Determine the [x, y] coordinate at the center of the cell enclosing the given text.  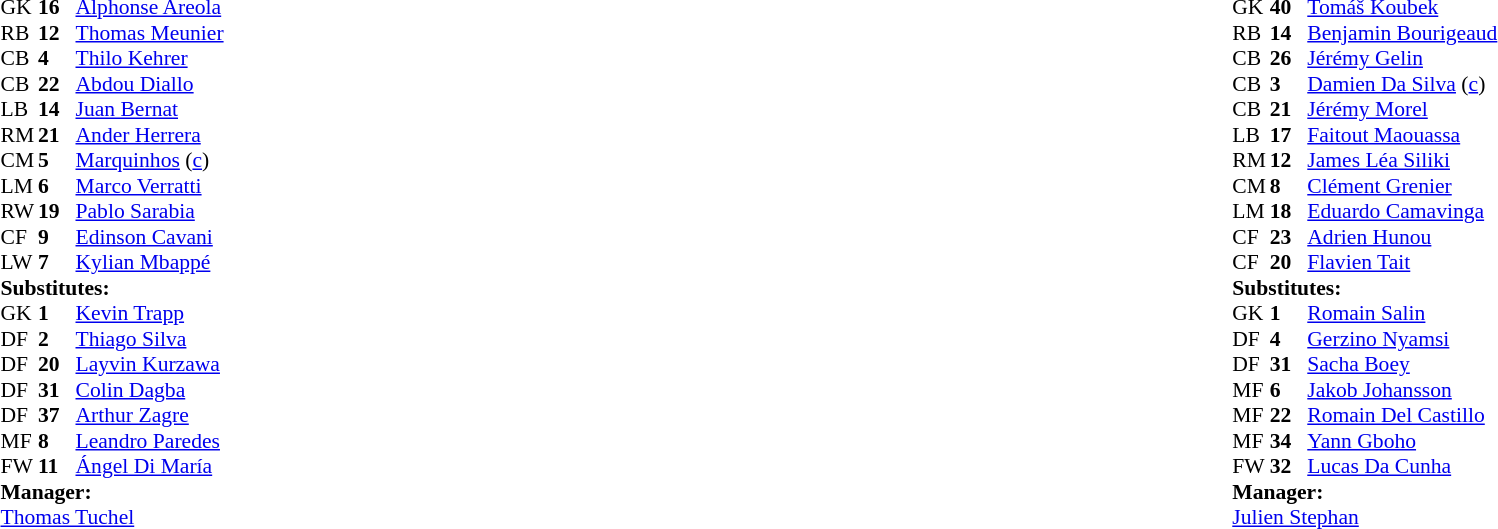
Jérémy Morel [1402, 109]
Leandro Paredes [150, 441]
Marquinhos (c) [150, 161]
37 [57, 415]
LW [19, 263]
RW [19, 211]
Kylian Mbappé [150, 263]
Sacha Boey [1402, 365]
Kevin Trapp [150, 313]
Arthur Zagre [150, 415]
Romain Del Castillo [1402, 415]
Lucas Da Cunha [1402, 467]
Adrien Hunou [1402, 237]
James Léa Siliki [1402, 161]
Thomas Meunier [150, 33]
23 [1289, 237]
Pablo Sarabia [150, 211]
Damien Da Silva (c) [1402, 84]
Thiago Silva [150, 339]
2 [57, 339]
Juan Bernat [150, 109]
Ander Herrera [150, 135]
Marco Verratti [150, 186]
Abdou Diallo [150, 84]
Colin Dagba [150, 390]
Flavien Tait [1402, 263]
19 [57, 211]
Jakob Johansson [1402, 390]
5 [57, 161]
7 [57, 263]
18 [1289, 211]
Romain Salin [1402, 313]
17 [1289, 135]
3 [1289, 84]
Ángel Di María [150, 467]
Edinson Cavani [150, 237]
11 [57, 467]
Clément Grenier [1402, 186]
Layvin Kurzawa [150, 365]
26 [1289, 59]
Yann Gboho [1402, 441]
32 [1289, 467]
Eduardo Camavinga [1402, 211]
9 [57, 237]
Gerzino Nyamsi [1402, 339]
Faitout Maouassa [1402, 135]
Thilo Kehrer [150, 59]
Jérémy Gelin [1402, 59]
34 [1289, 441]
Benjamin Bourigeaud [1402, 33]
